Find where the given text appears and provide that cell's center as [x, y] coordinate. 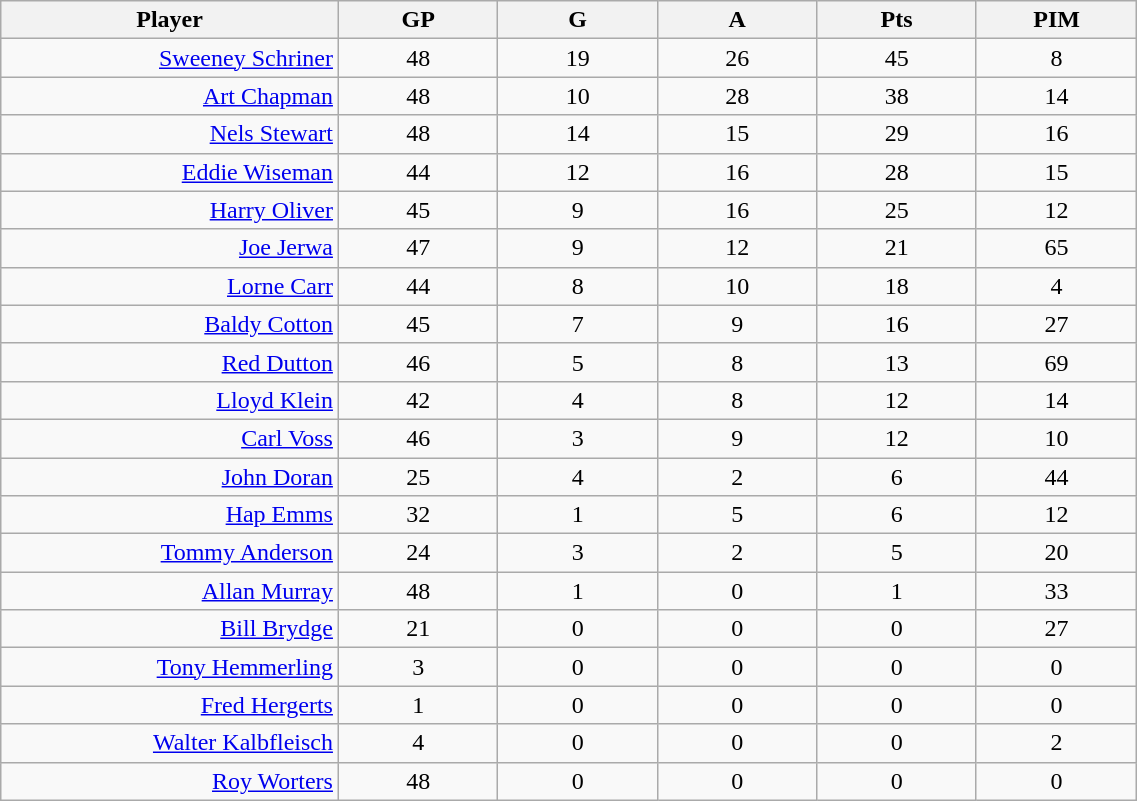
47 [418, 248]
24 [418, 553]
Baldy Cotton [170, 324]
19 [578, 58]
69 [1056, 362]
PIM [1056, 20]
John Doran [170, 477]
18 [896, 286]
65 [1056, 248]
Red Dutton [170, 362]
7 [578, 324]
G [578, 20]
Joe Jerwa [170, 248]
Tony Hemmerling [170, 667]
26 [736, 58]
29 [896, 134]
13 [896, 362]
Player [170, 20]
Allan Murray [170, 591]
Walter Kalbfleisch [170, 743]
Roy Worters [170, 781]
33 [1056, 591]
Lorne Carr [170, 286]
Eddie Wiseman [170, 172]
42 [418, 400]
A [736, 20]
Pts [896, 20]
Lloyd Klein [170, 400]
Sweeney Schriner [170, 58]
38 [896, 96]
Harry Oliver [170, 210]
20 [1056, 553]
Bill Brydge [170, 629]
Nels Stewart [170, 134]
32 [418, 515]
Art Chapman [170, 96]
GP [418, 20]
Tommy Anderson [170, 553]
Hap Emms [170, 515]
Carl Voss [170, 438]
Fred Hergerts [170, 705]
